Extract the (X, Y) coordinate from the center of the cell holding the provided text.  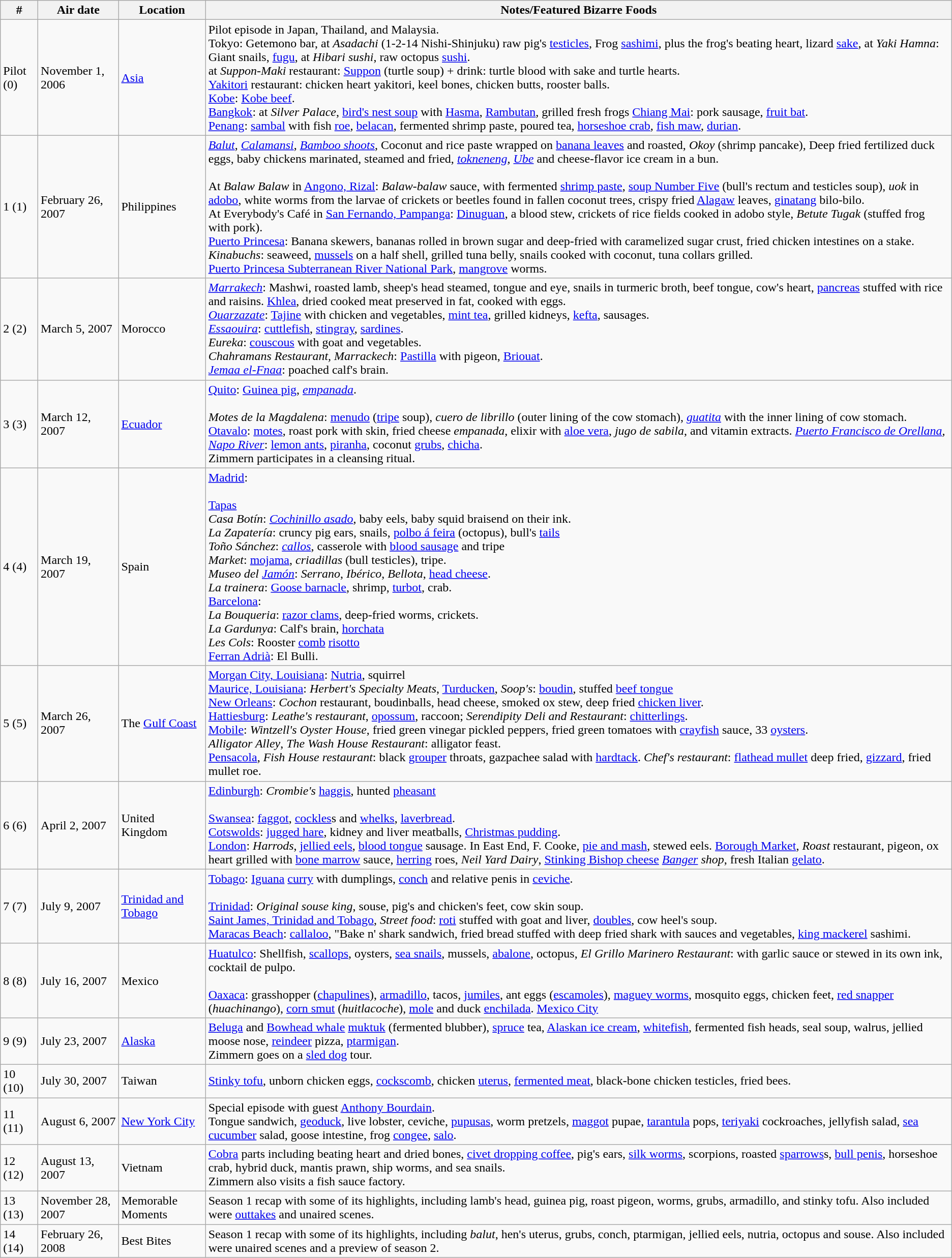
Spain (162, 566)
March 5, 2007 (78, 329)
Air date (78, 10)
Philippines (162, 206)
November 1, 2006 (78, 77)
Mexico (162, 980)
Pilot (0) (19, 77)
9 (9) (19, 1041)
# (19, 10)
4 (4) (19, 566)
Morocco (162, 329)
Memorable Moments (162, 1208)
Location (162, 10)
2 (2) (19, 329)
6 (6) (19, 825)
March 12, 2007 (78, 424)
1 (1) (19, 206)
March 26, 2007 (78, 723)
November 28, 2007 (78, 1208)
July 9, 2007 (78, 906)
The Gulf Coast (162, 723)
14 (14) (19, 1241)
13 (13) (19, 1208)
July 23, 2007 (78, 1041)
July 30, 2007 (78, 1081)
March 19, 2007 (78, 566)
August 13, 2007 (78, 1168)
Trinidad and Tobago (162, 906)
Stinky tofu, unborn chicken eggs, cockscomb, chicken uterus, fermented meat, black-bone chicken testicles, fried bees. (579, 1081)
February 26, 2007 (78, 206)
Alaska (162, 1041)
11 (11) (19, 1121)
February 26, 2008 (78, 1241)
Ecuador (162, 424)
8 (8) (19, 980)
New York City (162, 1121)
August 6, 2007 (78, 1121)
Best Bites (162, 1241)
12 (12) (19, 1168)
July 16, 2007 (78, 980)
Taiwan (162, 1081)
Notes/Featured Bizarre Foods (579, 10)
3 (3) (19, 424)
10 (10) (19, 1081)
United Kingdom (162, 825)
5 (5) (19, 723)
Vietnam (162, 1168)
7 (7) (19, 906)
April 2, 2007 (78, 825)
Asia (162, 77)
